Extract the (X, Y) coordinate from the center of the cell holding the provided text.  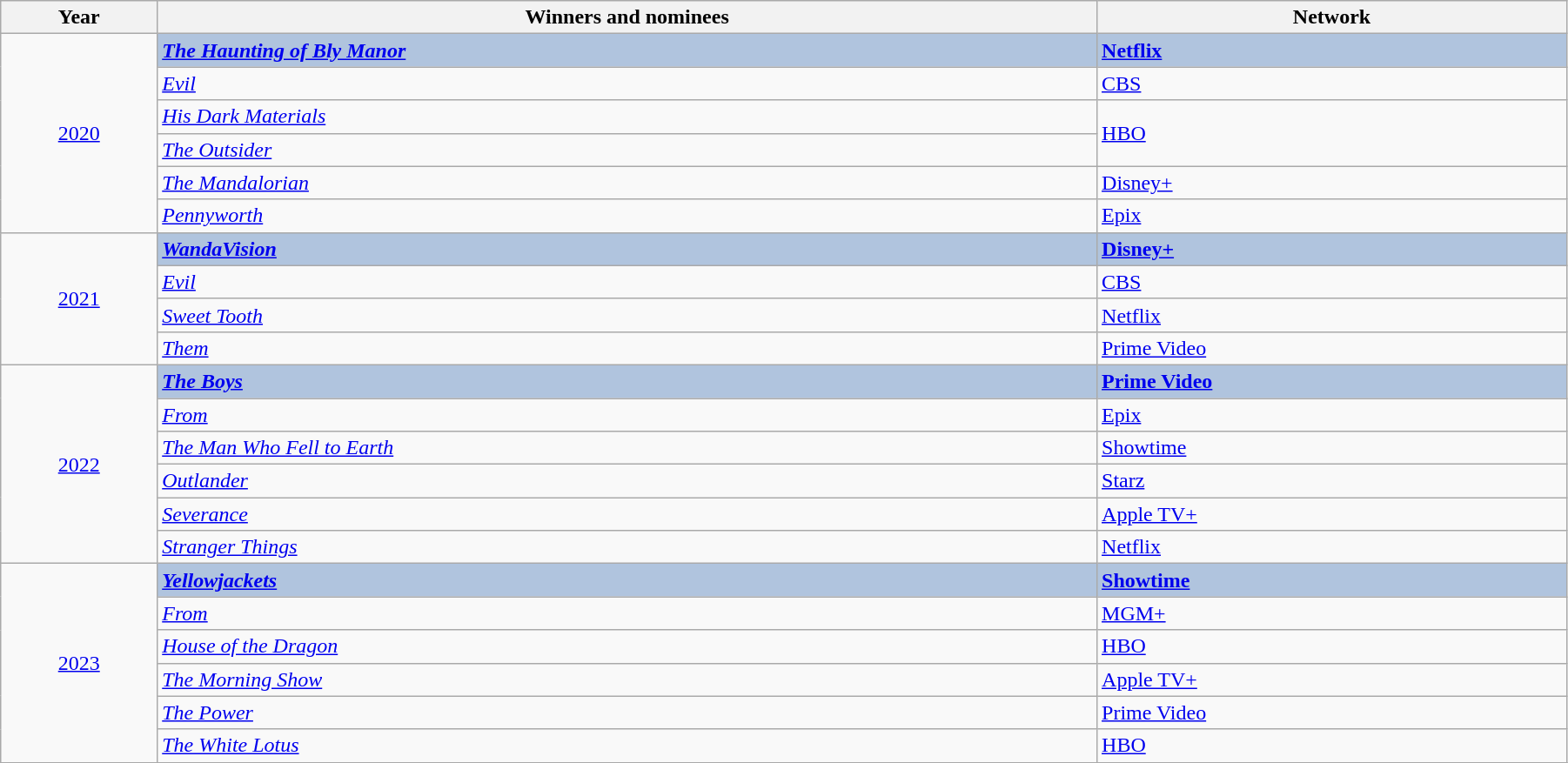
Outlander (627, 481)
The Man Who Fell to Earth (627, 448)
Sweet Tooth (627, 315)
The Haunting of Bly Manor (627, 50)
The Outsider (627, 150)
Pennyworth (627, 216)
Them (627, 348)
2022 (79, 464)
2020 (79, 133)
The White Lotus (627, 746)
2023 (79, 663)
MGM+ (1332, 613)
Yellowjackets (627, 580)
Severance (627, 514)
Starz (1332, 481)
Stranger Things (627, 547)
The Power (627, 713)
The Boys (627, 381)
2021 (79, 298)
House of the Dragon (627, 646)
The Morning Show (627, 679)
WandaVision (627, 249)
Year (79, 17)
Network (1332, 17)
Winners and nominees (627, 17)
His Dark Materials (627, 117)
The Mandalorian (627, 183)
